Identify which cell holds the provided text, then report its (x, y) central coordinate. 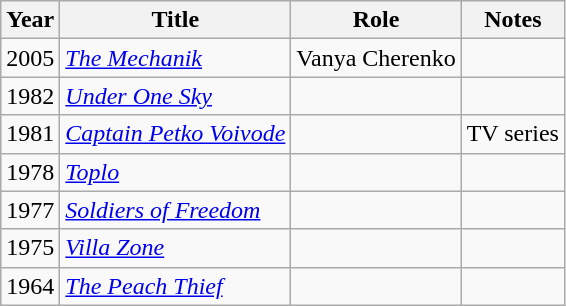
Villa Zone (176, 248)
Soldiers of Freedom (176, 210)
Notes (512, 20)
1964 (30, 286)
Under One Sky (176, 96)
The Mechanik (176, 58)
1975 (30, 248)
2005 (30, 58)
1982 (30, 96)
Toplo (176, 172)
Title (176, 20)
1978 (30, 172)
Role (376, 20)
Captain Petko Voivode (176, 134)
1981 (30, 134)
Year (30, 20)
1977 (30, 210)
TV series (512, 134)
Vanya Cherenko (376, 58)
The Peach Thief (176, 286)
